Scan for the cell matching the given text and deliver its [x, y] coordinate at center. 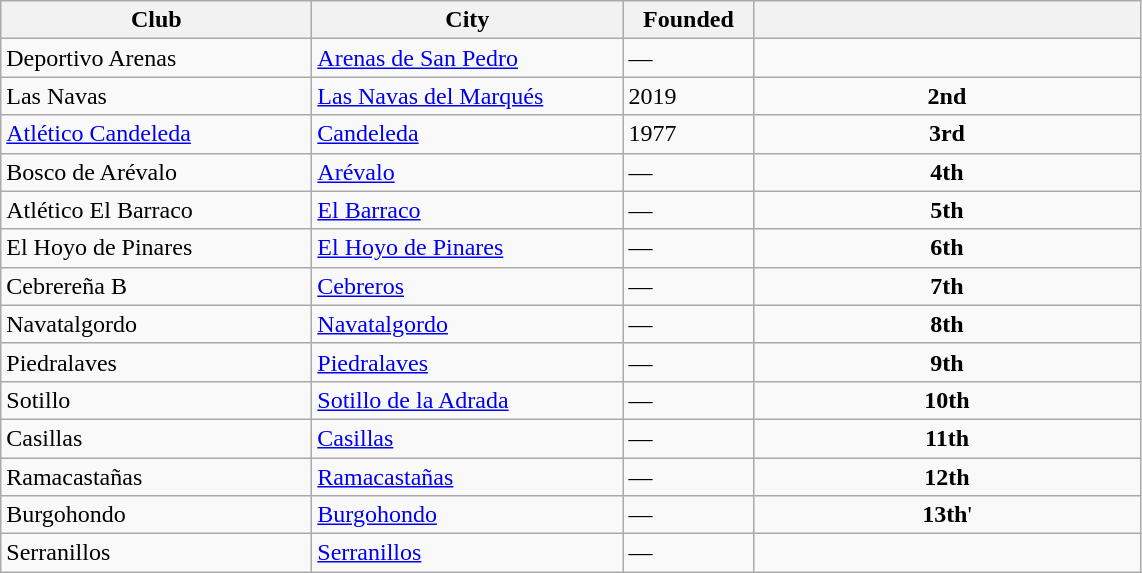
2nd [947, 96]
7th [947, 286]
12th [947, 477]
Sotillo [156, 400]
Atlético El Barraco [156, 210]
Las Navas del Marqués [468, 96]
Deportivo Arenas [156, 58]
8th [947, 324]
City [468, 20]
Sotillo de la Adrada [468, 400]
2019 [688, 96]
9th [947, 362]
Bosco de Arévalo [156, 172]
13th' [947, 515]
Cebreros [468, 286]
El Barraco [468, 210]
3rd [947, 134]
Club [156, 20]
Candeleda [468, 134]
11th [947, 438]
1977 [688, 134]
Cebrereña B [156, 286]
6th [947, 248]
10th [947, 400]
4th [947, 172]
Founded [688, 20]
Las Navas [156, 96]
Atlético Candeleda [156, 134]
5th [947, 210]
Arévalo [468, 172]
Arenas de San Pedro [468, 58]
